Scan for the cell matching the given text and deliver its (X, Y) coordinate at center. 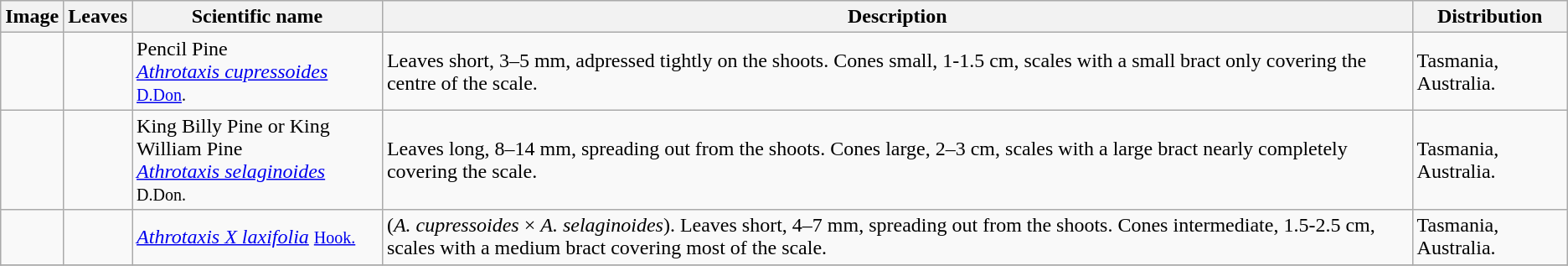
Leaves short, 3–5 mm, adpressed tightly on the shoots. Cones small, 1-1.5 cm, scales with a small bract only covering the centre of the scale. (897, 71)
Pencil PineAthrotaxis cupressoides D.Don. (258, 71)
King Billy Pine or King William PineAthrotaxis selaginoides D.Don. (258, 159)
Scientific name (258, 17)
Description (897, 17)
Leaves (98, 17)
Distribution (1489, 17)
Image (32, 17)
Athrotaxis X laxifolia Hook. (258, 237)
Leaves long, 8–14 mm, spreading out from the shoots. Cones large, 2–3 cm, scales with a large bract nearly completely covering the scale. (897, 159)
